Pinpoint the cell where the given text exists, returning its (X, Y) midpoint coordinate. 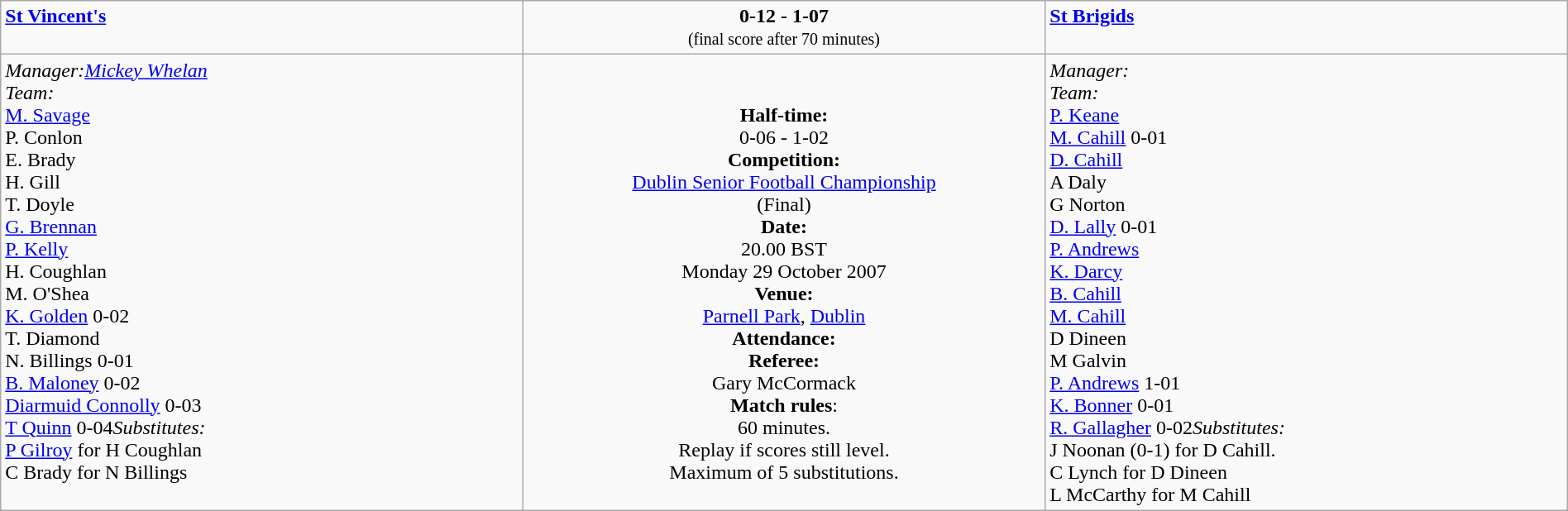
St Brigids (1307, 28)
St Vincent's (262, 28)
0-12 - 1-07(final score after 70 minutes) (784, 28)
